Return the [X, Y] coordinate for the center point of the cell that contains the specified text.  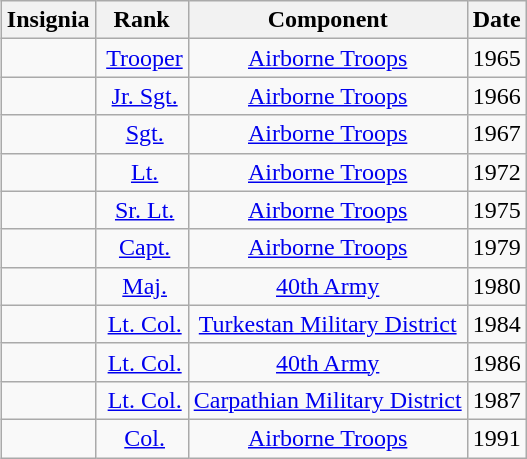
Carpathian Military District [328, 400]
1967 [496, 134]
1966 [496, 96]
Trooper [142, 58]
Lt. [142, 172]
Rank [142, 20]
Sr. Lt. [142, 210]
1984 [496, 324]
1987 [496, 400]
1980 [496, 286]
Turkestan Military District [328, 324]
1965 [496, 58]
Maj. [142, 286]
Capt. [142, 248]
1991 [496, 438]
Jr. Sgt. [142, 96]
Component [328, 20]
1979 [496, 248]
Insignia [48, 20]
Col. [142, 438]
Sgt. [142, 134]
Date [496, 20]
1986 [496, 362]
1972 [496, 172]
1975 [496, 210]
